From the cell containing the given text, extract its center point as [X, Y] coordinate. 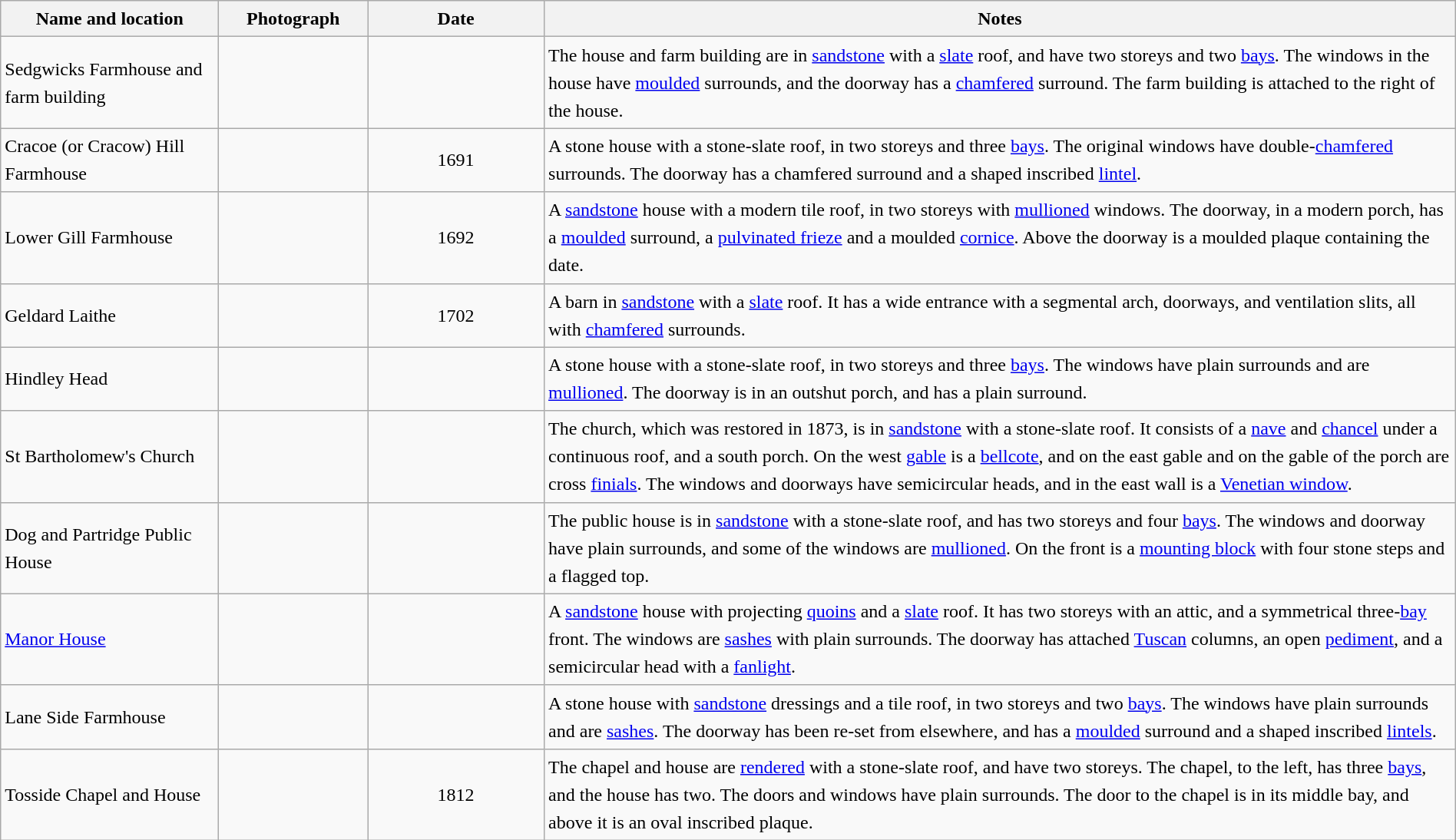
Name and location [110, 18]
Date [456, 18]
Cracoe (or Cracow) Hill Farmhouse [110, 160]
Lower Gill Farmhouse [110, 238]
Hindley Head [110, 379]
Dog and Partridge Public House [110, 548]
Photograph [293, 18]
Lane Side Farmhouse [110, 717]
Tosside Chapel and House [110, 794]
1702 [456, 315]
Manor House [110, 639]
1812 [456, 794]
1692 [456, 238]
A barn in sandstone with a slate roof. It has a wide entrance with a segmental arch, doorways, and ventilation slits, all with chamfered surrounds. [1000, 315]
1691 [456, 160]
Notes [1000, 18]
St Bartholomew's Church [110, 456]
Geldard Laithe [110, 315]
Sedgwicks Farmhouse and farm building [110, 83]
